Extract the (x, y) coordinate from the center of the cell holding the provided text.  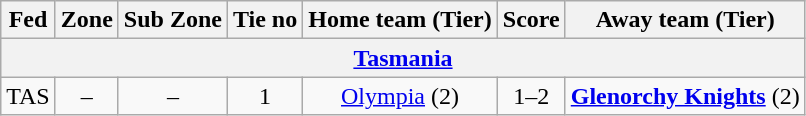
Away team (Tier) (685, 20)
1 (264, 96)
Fed (28, 20)
Tie no (264, 20)
Score (531, 20)
TAS (28, 96)
Home team (Tier) (400, 20)
Glenorchy Knights (2) (685, 96)
Zone (86, 20)
Olympia (2) (400, 96)
Tasmania (403, 58)
Sub Zone (172, 20)
1–2 (531, 96)
